Scan for the cell matching the given text and deliver its (x, y) coordinate at center. 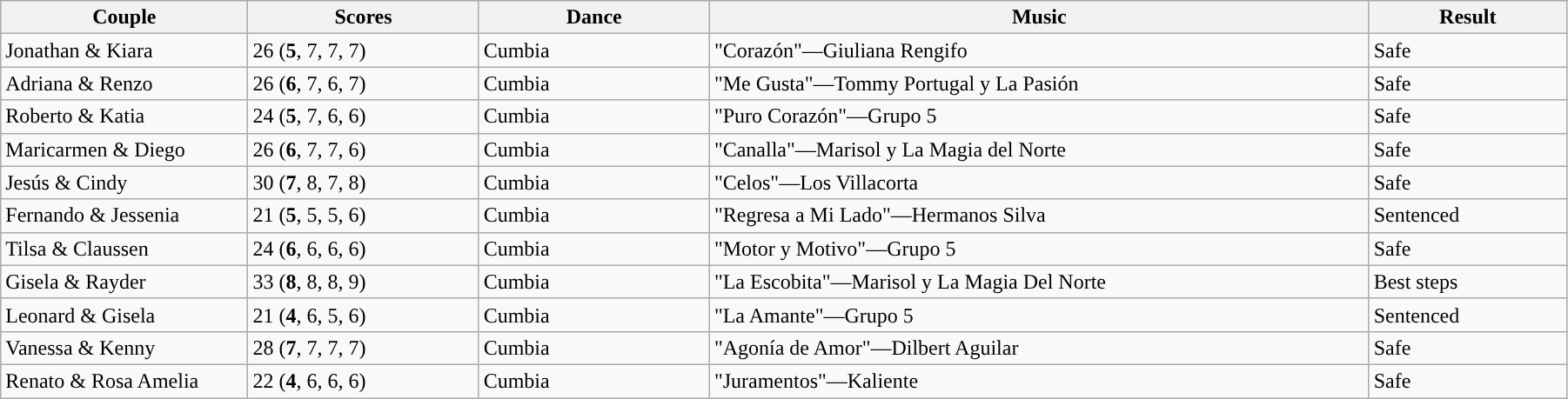
Result (1467, 17)
"La Amante"—Grupo 5 (1039, 315)
"Motor y Motivo"—Grupo 5 (1039, 249)
21 (5, 5, 5, 6) (364, 216)
"Canalla"—Marisol y La Magia del Norte (1039, 150)
Jonathan & Kiara (124, 50)
Renato & Rosa Amelia (124, 381)
"Celos"—Los Villacorta (1039, 183)
Tilsa & Claussen (124, 249)
Music (1039, 17)
Maricarmen & Diego (124, 150)
"Puro Corazón"—Grupo 5 (1039, 116)
"Agonía de Amor"—Dilbert Aguilar (1039, 348)
Dance (593, 17)
24 (5, 7, 6, 6) (364, 116)
Adriana & Renzo (124, 83)
Fernando & Jessenia (124, 216)
Scores (364, 17)
"Regresa a Mi Lado"—Hermanos Silva (1039, 216)
30 (7, 8, 7, 8) (364, 183)
Jesús & Cindy (124, 183)
"Me Gusta"—Tommy Portugal y La Pasión (1039, 83)
"La Escobita"—Marisol y La Magia Del Norte (1039, 282)
Leonard & Gisela (124, 315)
22 (4, 6, 6, 6) (364, 381)
33 (8, 8, 8, 9) (364, 282)
"Corazón"—Giuliana Rengifo (1039, 50)
Best steps (1467, 282)
Gisela & Rayder (124, 282)
24 (6, 6, 6, 6) (364, 249)
28 (7, 7, 7, 7) (364, 348)
"Juramentos"—Kaliente (1039, 381)
21 (4, 6, 5, 6) (364, 315)
Couple (124, 17)
Vanessa & Kenny (124, 348)
26 (6, 7, 6, 7) (364, 83)
26 (6, 7, 7, 6) (364, 150)
Roberto & Katia (124, 116)
26 (5, 7, 7, 7) (364, 50)
